Find where the given text appears and provide that cell's center as (X, Y) coordinate. 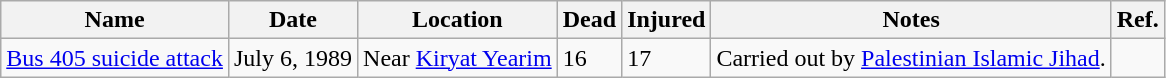
Notes (911, 20)
Carried out by Palestinian Islamic Jihad. (911, 58)
Dead (589, 20)
16 (589, 58)
Location (458, 20)
17 (666, 58)
Date (292, 20)
Injured (666, 20)
Near Kiryat Yearim (458, 58)
Name (115, 20)
July 6, 1989 (292, 58)
Ref. (1138, 20)
Bus 405 suicide attack (115, 58)
